Extract the [x, y] coordinate from the center of the cell holding the provided text.  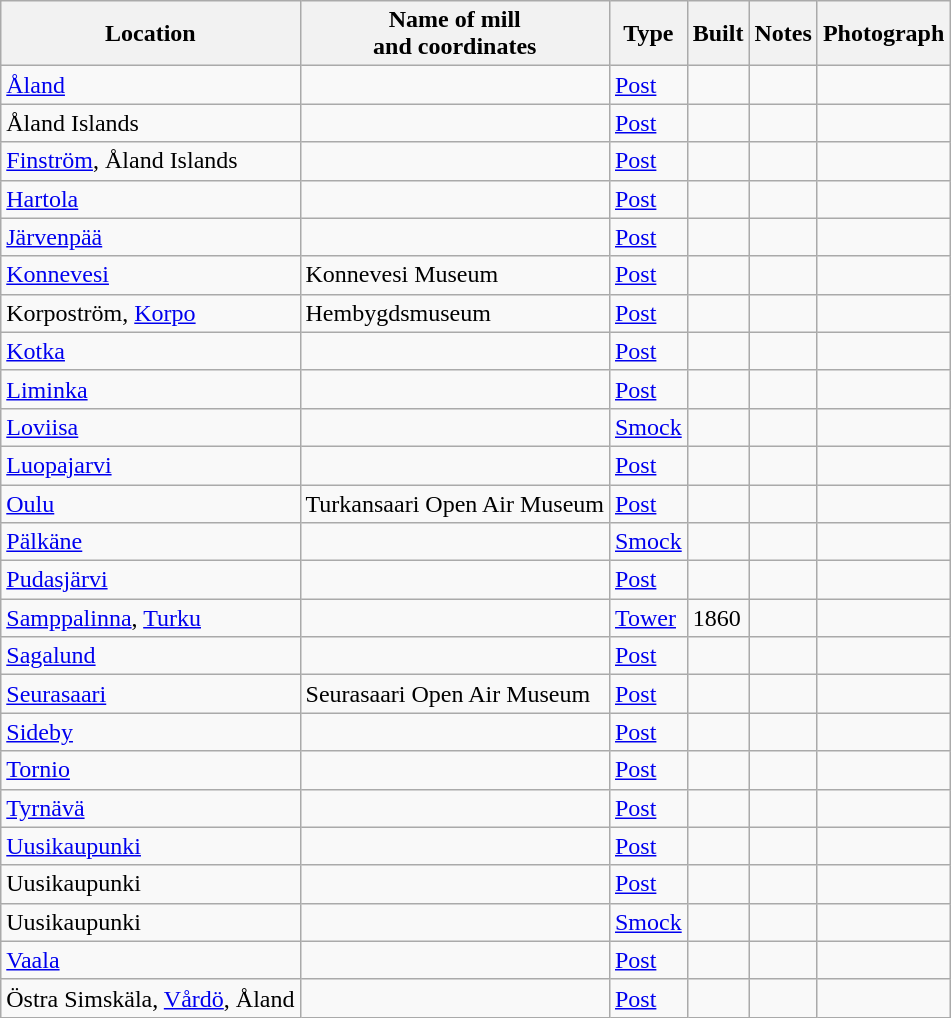
Pälkäne [150, 542]
Tower [648, 618]
Hembygdsmuseum [454, 313]
Turkansaari Open Air Museum [454, 503]
Vaala [150, 960]
1860 [718, 618]
Location [150, 34]
Type [648, 34]
Korpoström, Korpo [150, 313]
Sagalund [150, 656]
Konnevesi [150, 275]
Konnevesi Museum [454, 275]
Luopajarvi [150, 465]
Åland Islands [150, 123]
Photograph [883, 34]
Pudasjärvi [150, 580]
Samppalinna, Turku [150, 618]
Hartola [150, 199]
Built [718, 34]
Notes [783, 34]
Tornio [150, 770]
Seurasaari Open Air Museum [454, 694]
Finström, Åland Islands [150, 161]
Järvenpää [150, 237]
Loviisa [150, 427]
Sideby [150, 732]
Östra Simskäla, Vårdö, Åland [150, 998]
Åland [150, 85]
Kotka [150, 351]
Name of milland coordinates [454, 34]
Oulu [150, 503]
Seurasaari [150, 694]
Liminka [150, 389]
Tyrnävä [150, 808]
